Determine the (x, y) coordinate at the center of the cell enclosing the given text.  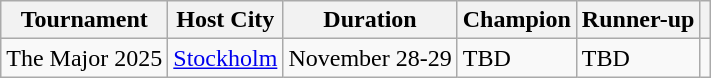
Stockholm (226, 58)
The Major 2025 (84, 58)
Runner-up (638, 20)
Duration (370, 20)
Tournament (84, 20)
November 28-29 (370, 58)
Host City (226, 20)
Champion (516, 20)
